Locate the cell with the specified text and output its (x, y) center coordinate. 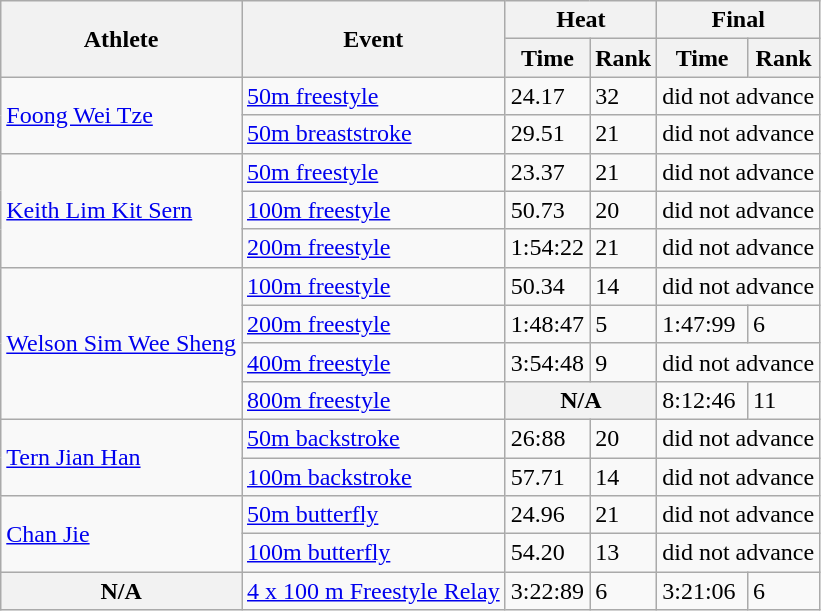
Tern Jian Han (122, 457)
1:54:22 (547, 248)
26:88 (547, 438)
23.37 (547, 172)
100m backstroke (374, 477)
50.73 (547, 210)
57.71 (547, 477)
13 (624, 553)
24.96 (547, 515)
9 (624, 362)
400m freestyle (374, 362)
54.20 (547, 553)
50m breaststroke (374, 134)
Keith Lim Kit Sern (122, 210)
Event (374, 39)
4 x 100 m Freestyle Relay (374, 591)
50m backstroke (374, 438)
1:47:99 (702, 324)
11 (783, 400)
50.34 (547, 286)
8:12:46 (702, 400)
Final (738, 20)
100m butterfly (374, 553)
Welson Sim Wee Sheng (122, 343)
Chan Jie (122, 534)
29.51 (547, 134)
Heat (581, 20)
24.17 (547, 96)
3:21:06 (702, 591)
50m butterfly (374, 515)
5 (624, 324)
32 (624, 96)
1:48:47 (547, 324)
3:22:89 (547, 591)
3:54:48 (547, 362)
Athlete (122, 39)
800m freestyle (374, 400)
Foong Wei Tze (122, 115)
